Return (X, Y) of the center of cell containing provided text 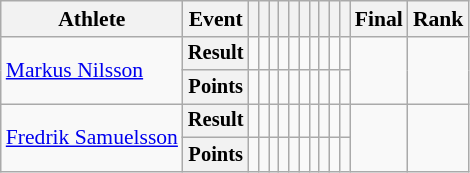
Fredrik Samuelsson (92, 138)
Markus Nilsson (92, 70)
Rank (438, 19)
Event (216, 19)
Final (379, 19)
Athlete (92, 19)
